Provide the (x, y) coordinate of the cell's center where the given text is located.  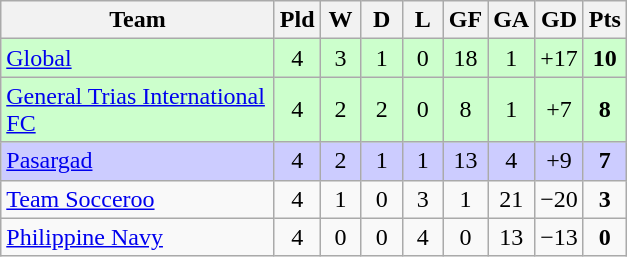
18 (465, 58)
GD (560, 20)
+7 (560, 110)
Team (138, 20)
Team Socceroo (138, 199)
+9 (560, 161)
21 (512, 199)
GA (512, 20)
General Trias International FC (138, 110)
W (340, 20)
D (382, 20)
GF (465, 20)
Pts (604, 20)
7 (604, 161)
−20 (560, 199)
+17 (560, 58)
−13 (560, 237)
Global (138, 58)
L (422, 20)
Pld (297, 20)
Philippine Navy (138, 237)
10 (604, 58)
Pasargad (138, 161)
